Locate the cell with the specified text and output its [x, y] center coordinate. 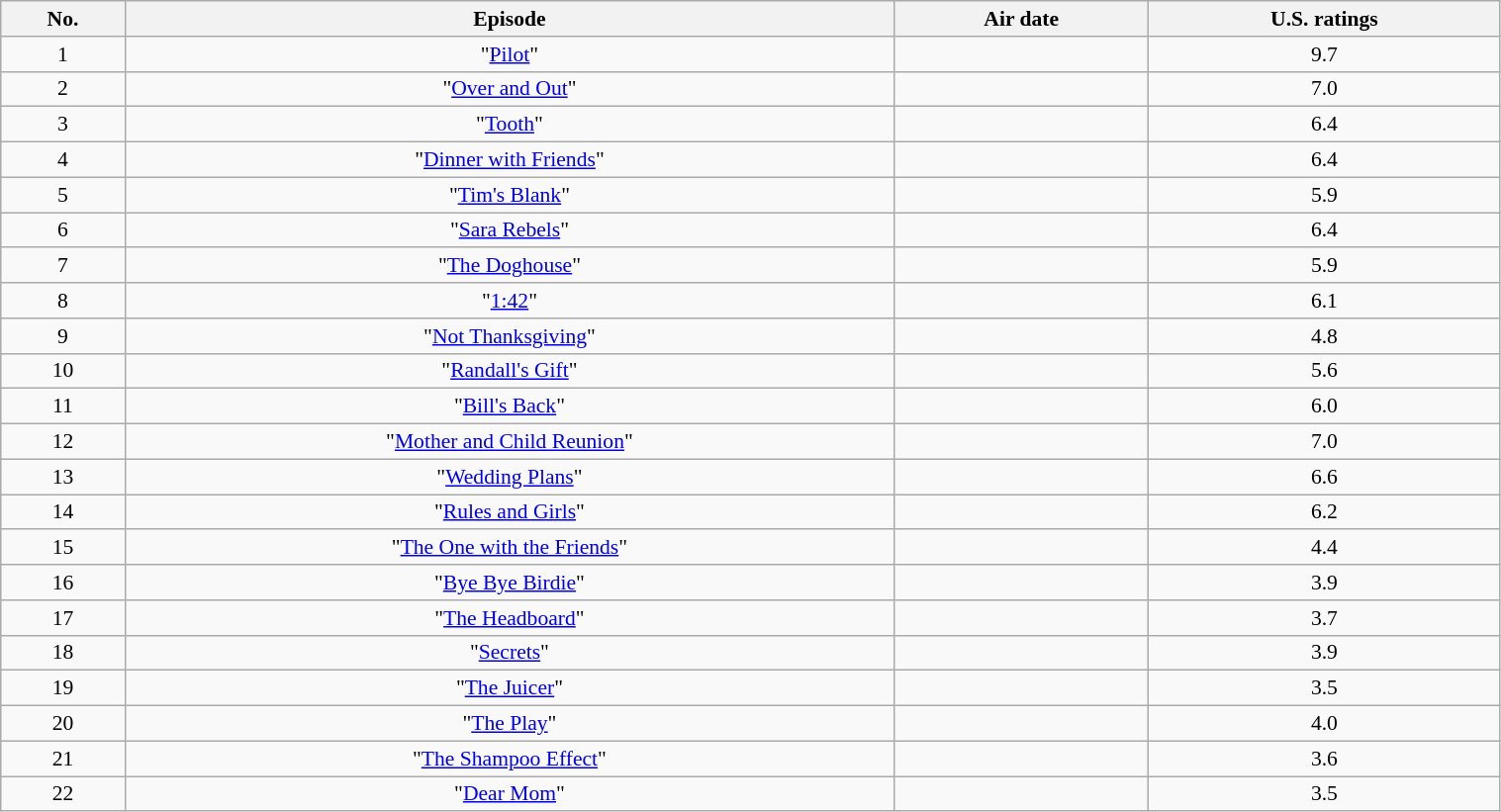
"Not Thanksgiving" [510, 336]
"Tooth" [510, 125]
"Secrets" [510, 653]
"Rules and Girls" [510, 512]
"Randall's Gift" [510, 371]
"Bill's Back" [510, 406]
15 [63, 548]
5.6 [1324, 371]
"The One with the Friends" [510, 548]
8 [63, 301]
22 [63, 794]
No. [63, 19]
"Dear Mom" [510, 794]
16 [63, 583]
"The Headboard" [510, 618]
6 [63, 230]
"The Juicer" [510, 688]
18 [63, 653]
"Tim's Blank" [510, 195]
"Pilot" [510, 54]
1 [63, 54]
17 [63, 618]
"The Play" [510, 724]
7 [63, 266]
5 [63, 195]
4.4 [1324, 548]
3 [63, 125]
U.S. ratings [1324, 19]
6.0 [1324, 406]
"Over and Out" [510, 89]
6.1 [1324, 301]
11 [63, 406]
19 [63, 688]
10 [63, 371]
9 [63, 336]
20 [63, 724]
4.8 [1324, 336]
14 [63, 512]
"The Doghouse" [510, 266]
"Dinner with Friends" [510, 160]
"1:42" [510, 301]
3.6 [1324, 759]
"Mother and Child Reunion" [510, 442]
"Sara Rebels" [510, 230]
3.7 [1324, 618]
6.2 [1324, 512]
9.7 [1324, 54]
"Wedding Plans" [510, 477]
21 [63, 759]
"Bye Bye Birdie" [510, 583]
4.0 [1324, 724]
Air date [1021, 19]
2 [63, 89]
6.6 [1324, 477]
13 [63, 477]
"The Shampoo Effect" [510, 759]
4 [63, 160]
12 [63, 442]
Episode [510, 19]
